From the cell containing the given text, extract its center point as [x, y] coordinate. 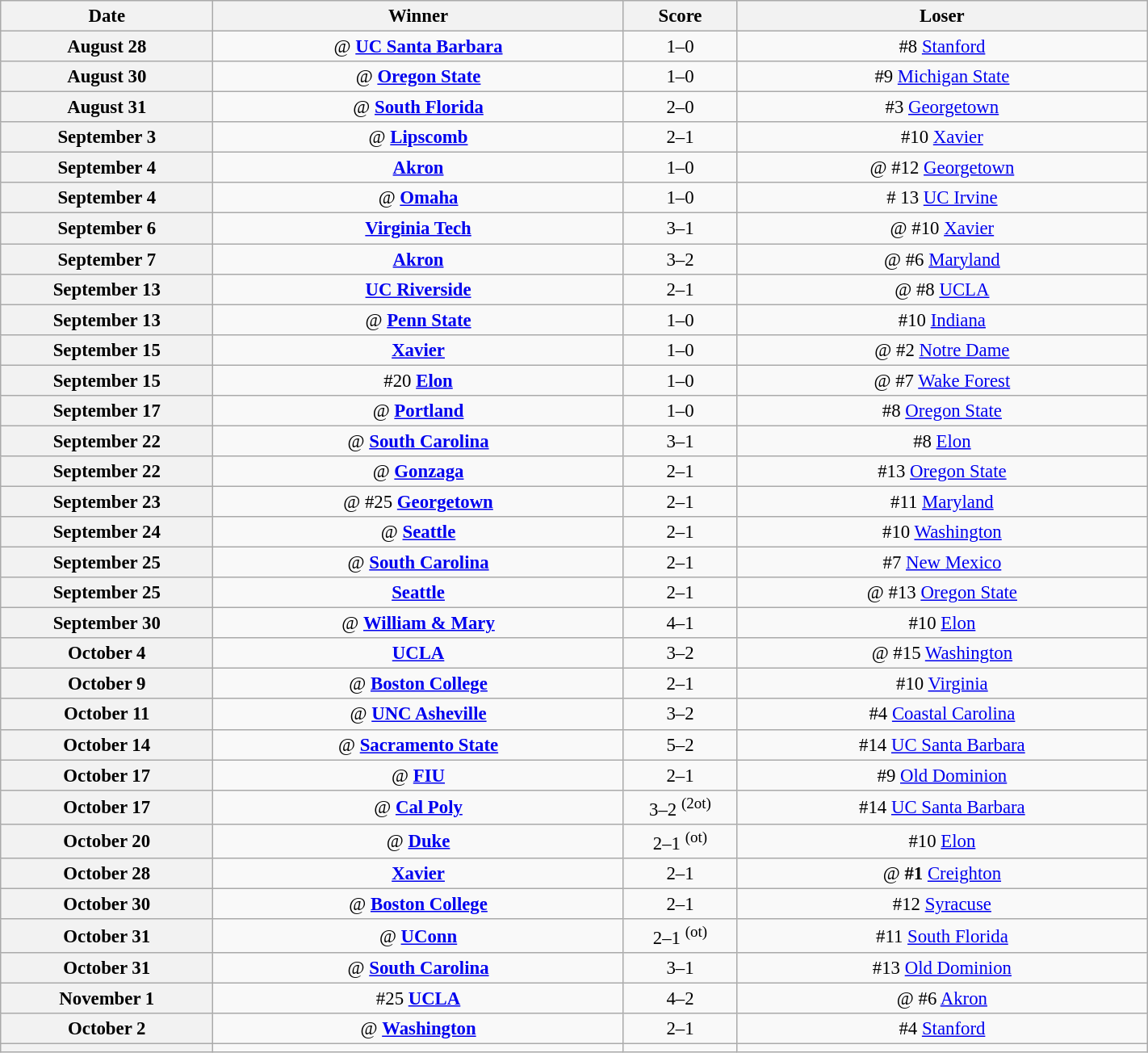
@ #7 Wake Forest [943, 380]
5–2 [680, 745]
@ #2 Notre Dame [943, 350]
#9 Michigan State [943, 77]
#8 Stanford [943, 47]
October 20 [107, 841]
@ Gonzaga [418, 472]
#8 Elon [943, 441]
3–2 (2ot) [680, 807]
@ UNC Asheville [418, 715]
#10 Washington [943, 532]
September 17 [107, 411]
#10 Indiana [943, 320]
#9 Old Dominion [943, 775]
October 30 [107, 904]
@ #12 Georgetown [943, 168]
@ #13 Oregon State [943, 593]
#25 UCLA [418, 999]
@ FIU [418, 775]
#8 Oregon State [943, 411]
@ Sacramento State [418, 745]
@ Duke [418, 841]
@ Seattle [418, 532]
Date [107, 16]
@ UC Santa Barbara [418, 47]
August 31 [107, 107]
@ #15 Washington [943, 653]
#11 South Florida [943, 936]
@ William & Mary [418, 623]
4–2 [680, 999]
October 14 [107, 745]
@ Portland [418, 411]
@ #8 UCLA [943, 289]
October 11 [107, 715]
@ South Florida [418, 107]
#11 Maryland [943, 501]
#3 Georgetown [943, 107]
August 30 [107, 77]
Seattle [418, 593]
@ #10 Xavier [943, 229]
Virginia Tech [418, 229]
@ Washington [418, 1029]
@ #6 Maryland [943, 259]
@ #25 Georgetown [418, 501]
UC Riverside [418, 289]
#20 Elon [418, 380]
October 28 [107, 874]
October 4 [107, 653]
September 24 [107, 532]
#10 Virginia [943, 684]
October 2 [107, 1029]
@ Cal Poly [418, 807]
#13 Oregon State [943, 472]
UCLA [418, 653]
September 3 [107, 137]
4–1 [680, 623]
September 23 [107, 501]
Winner [418, 16]
October 9 [107, 684]
#7 New Mexico [943, 563]
September 6 [107, 229]
Loser [943, 16]
September 30 [107, 623]
Score [680, 16]
September 7 [107, 259]
# 13 UC Irvine [943, 198]
@ Penn State [418, 320]
@ #1 Creighton [943, 874]
2–0 [680, 107]
#12 Syracuse [943, 904]
#4 Stanford [943, 1029]
August 28 [107, 47]
@ Oregon State [418, 77]
@ #6 Akron [943, 999]
November 1 [107, 999]
#4 Coastal Carolina [943, 715]
#13 Old Dominion [943, 968]
#10 Xavier [943, 137]
@ Lipscomb [418, 137]
@ Omaha [418, 198]
@ UConn [418, 936]
